For the text-containing cell, return its midpoint in (x, y) coordinate format. 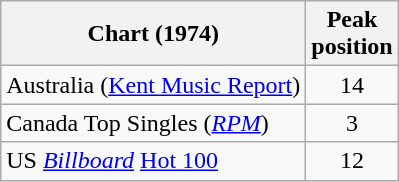
US Billboard Hot 100 (154, 161)
12 (352, 161)
14 (352, 85)
Australia (Kent Music Report) (154, 85)
3 (352, 123)
Chart (1974) (154, 34)
Peakposition (352, 34)
Canada Top Singles (RPM) (154, 123)
